Output the [X, Y] coordinate of the center of the cell containing the given text.  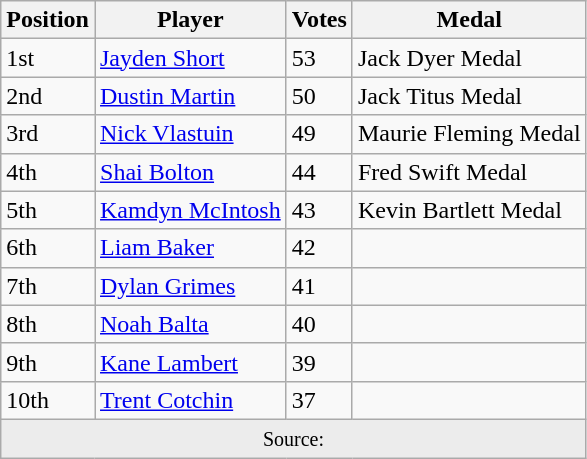
10th [48, 400]
Medal [469, 20]
Votes [319, 20]
8th [48, 324]
6th [48, 248]
Dustin Martin [190, 96]
1st [48, 58]
Jayden Short [190, 58]
49 [319, 134]
7th [48, 286]
40 [319, 324]
Fred Swift Medal [469, 172]
43 [319, 210]
39 [319, 362]
Trent Cotchin [190, 400]
2nd [48, 96]
4th [48, 172]
Liam Baker [190, 248]
42 [319, 248]
53 [319, 58]
Kevin Bartlett Medal [469, 210]
44 [319, 172]
Noah Balta [190, 324]
Maurie Fleming Medal [469, 134]
Position [48, 20]
50 [319, 96]
Nick Vlastuin [190, 134]
Kane Lambert [190, 362]
37 [319, 400]
Dylan Grimes [190, 286]
41 [319, 286]
Source: [294, 438]
Shai Bolton [190, 172]
Kamdyn McIntosh [190, 210]
Jack Dyer Medal [469, 58]
Player [190, 20]
3rd [48, 134]
Jack Titus Medal [469, 96]
5th [48, 210]
9th [48, 362]
